Return [X, Y] of the center of cell containing provided text 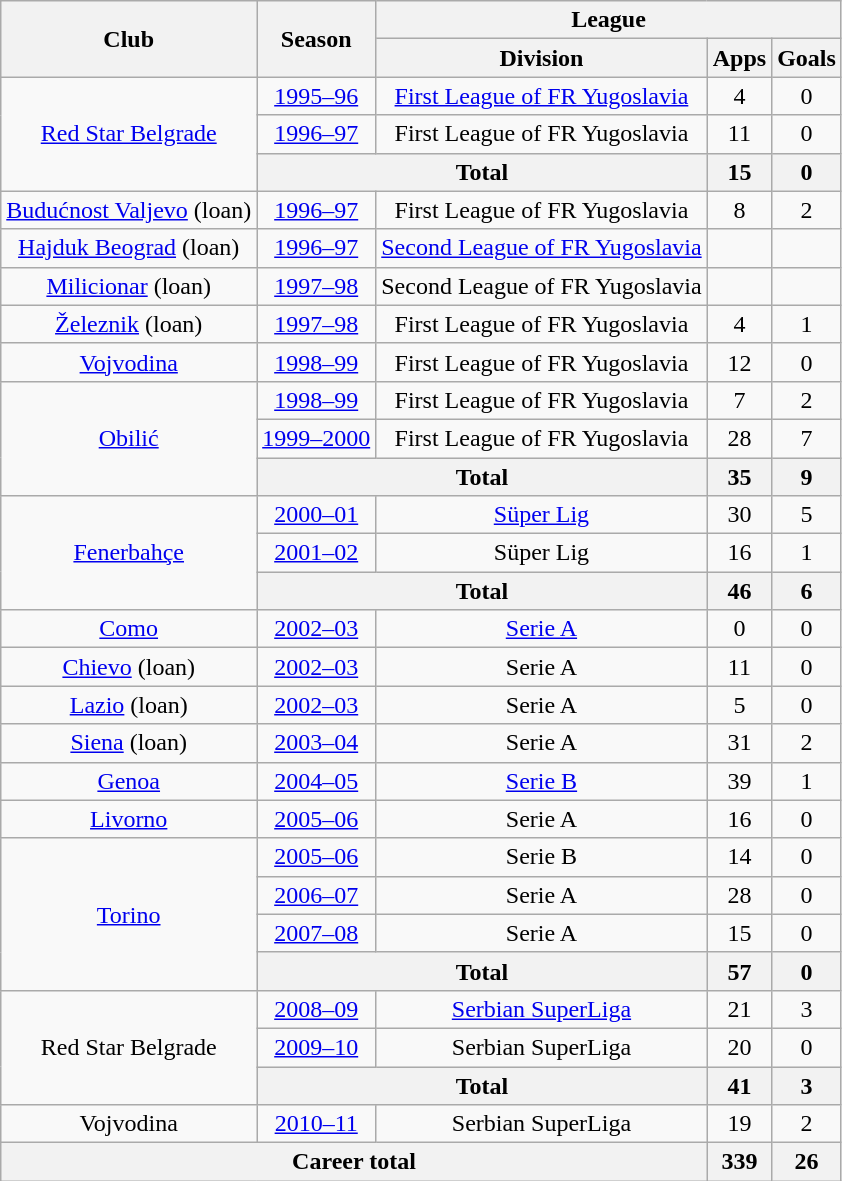
Apps [739, 58]
Club [129, 39]
2010–11 [316, 1124]
Milicionar (loan) [129, 286]
Lazio (loan) [129, 705]
Como [129, 629]
2006–07 [316, 895]
41 [739, 1085]
46 [739, 591]
12 [739, 362]
Fenerbahçe [129, 553]
20 [739, 1047]
Siena (loan) [129, 743]
14 [739, 857]
39 [739, 781]
Železnik (loan) [129, 324]
Season [316, 39]
Division [542, 58]
26 [807, 1162]
2003–04 [316, 743]
8 [739, 210]
21 [739, 1009]
Budućnost Valjevo (loan) [129, 210]
2008–09 [316, 1009]
6 [807, 591]
2001–02 [316, 553]
2000–01 [316, 515]
339 [739, 1162]
19 [739, 1124]
Hajduk Beograd (loan) [129, 248]
9 [807, 477]
Chievo (loan) [129, 667]
31 [739, 743]
35 [739, 477]
Goals [807, 58]
Torino [129, 914]
Obilić [129, 438]
2009–10 [316, 1047]
1995–96 [316, 96]
League [609, 20]
2007–08 [316, 933]
Genoa [129, 781]
1999–2000 [316, 438]
Career total [354, 1162]
57 [739, 971]
2004–05 [316, 781]
Livorno [129, 819]
30 [739, 515]
